Output the (X, Y) coordinate of the center of the cell containing the given text.  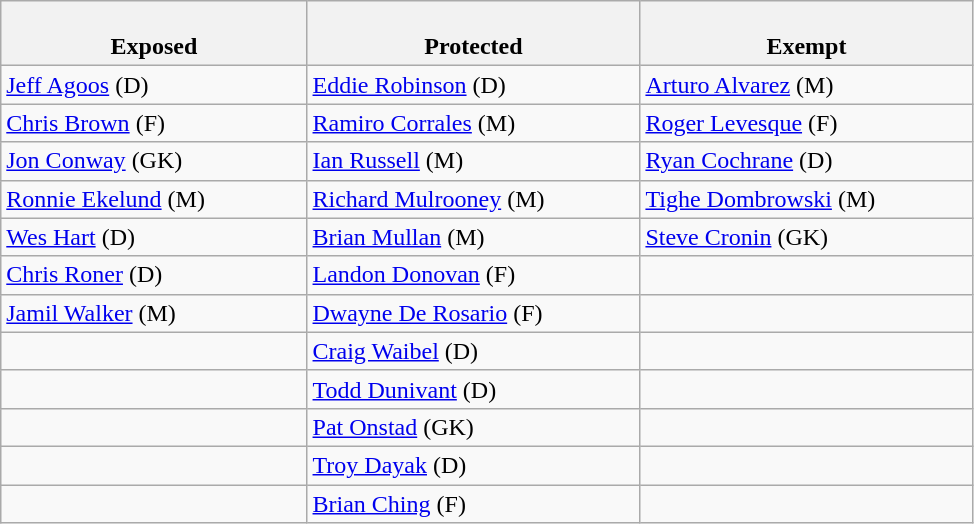
Exempt (806, 34)
Arturo Alvarez (M) (806, 85)
Jeff Agoos (D) (154, 85)
Craig Waibel (D) (474, 351)
Roger Levesque (F) (806, 123)
Jon Conway (GK) (154, 161)
Troy Dayak (D) (474, 465)
Jamil Walker (M) (154, 313)
Chris Roner (D) (154, 275)
Brian Ching (F) (474, 503)
Ian Russell (M) (474, 161)
Steve Cronin (GK) (806, 237)
Landon Donovan (F) (474, 275)
Exposed (154, 34)
Wes Hart (D) (154, 237)
Ronnie Ekelund (M) (154, 199)
Todd Dunivant (D) (474, 389)
Ryan Cochrane (D) (806, 161)
Pat Onstad (GK) (474, 427)
Dwayne De Rosario (F) (474, 313)
Brian Mullan (M) (474, 237)
Ramiro Corrales (M) (474, 123)
Chris Brown (F) (154, 123)
Tighe Dombrowski (M) (806, 199)
Richard Mulrooney (M) (474, 199)
Eddie Robinson (D) (474, 85)
Protected (474, 34)
